Provide the [x, y] coordinate of the cell's center where the given text is located.  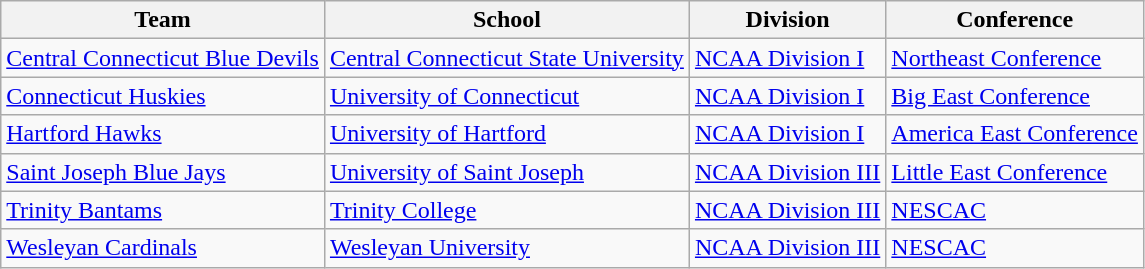
University of Hartford [506, 134]
Connecticut Huskies [163, 96]
Wesleyan Cardinals [163, 248]
Big East Conference [1015, 96]
Division [787, 20]
Trinity Bantams [163, 210]
Central Connecticut Blue Devils [163, 58]
Conference [1015, 20]
University of Connecticut [506, 96]
University of Saint Joseph [506, 172]
Hartford Hawks [163, 134]
School [506, 20]
Team [163, 20]
America East Conference [1015, 134]
Central Connecticut State University [506, 58]
Trinity College [506, 210]
Saint Joseph Blue Jays [163, 172]
Little East Conference [1015, 172]
Wesleyan University [506, 248]
Northeast Conference [1015, 58]
